Output the [x, y] coordinate of the center of the cell containing the given text.  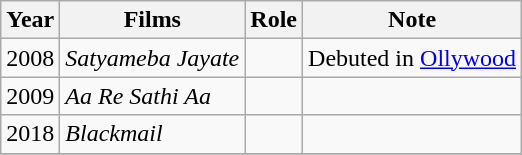
Films [152, 20]
Year [30, 20]
2018 [30, 134]
2009 [30, 96]
2008 [30, 58]
Blackmail [152, 134]
Debuted in Ollywood [412, 58]
Satyameba Jayate [152, 58]
Note [412, 20]
Aa Re Sathi Aa [152, 96]
Role [274, 20]
